Locate the cell with the specified text and output its [X, Y] center coordinate. 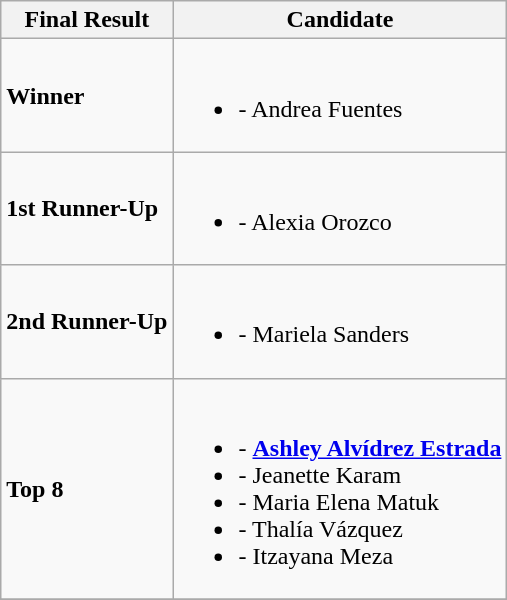
2nd Runner-Up [87, 322]
- Ashley Alvídrez Estrada - Jeanette Karam - Maria Elena Matuk - Thalía Vázquez - Itzayana Meza [340, 488]
Final Result [87, 20]
Candidate [340, 20]
- Andrea Fuentes [340, 96]
1st Runner-Up [87, 208]
Top 8 [87, 488]
Winner [87, 96]
- Alexia Orozco [340, 208]
- Mariela Sanders [340, 322]
